Pinpoint the cell where the given text exists, returning its (X, Y) midpoint coordinate. 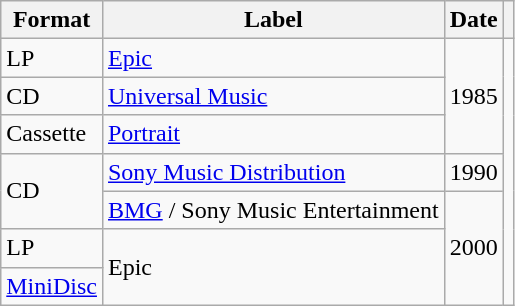
MiniDisc (52, 286)
Cassette (52, 134)
Date (474, 20)
Sony Music Distribution (273, 172)
BMG / Sony Music Entertainment (273, 210)
2000 (474, 248)
Universal Music (273, 96)
Format (52, 20)
1990 (474, 172)
Label (273, 20)
1985 (474, 96)
Portrait (273, 134)
